Find where the given text appears and provide that cell's center as (X, Y) coordinate. 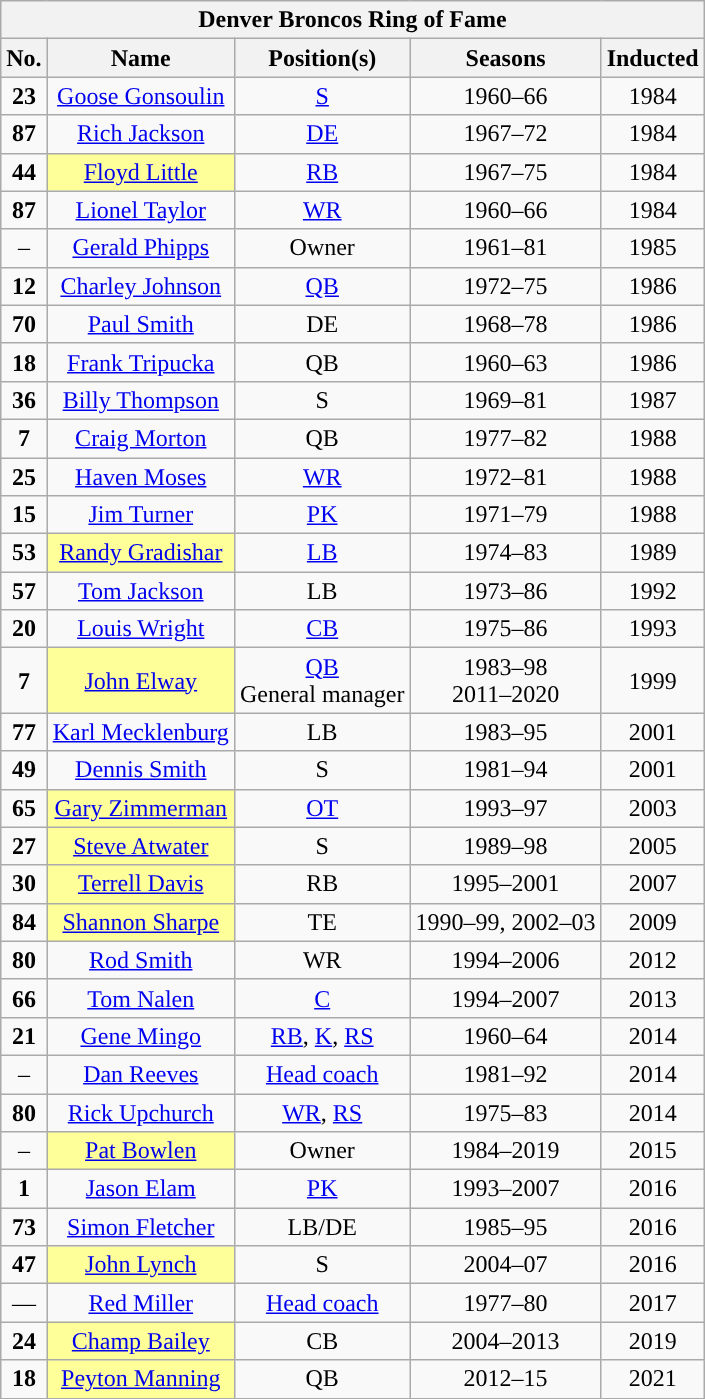
Billy Thompson (140, 400)
Tom Nalen (140, 998)
1972–81 (506, 477)
Shannon Sharpe (140, 922)
Red Miller (140, 1303)
24 (24, 1341)
1977–82 (506, 438)
Rod Smith (140, 960)
1967–72 (506, 134)
OT (322, 808)
1994–2006 (506, 960)
25 (24, 477)
65 (24, 808)
1975–86 (506, 629)
Position(s) (322, 58)
Simon Fletcher (140, 1227)
Floyd Little (140, 172)
QBGeneral manager (322, 680)
21 (24, 1036)
1994–2007 (506, 998)
Lionel Taylor (140, 210)
2017 (652, 1303)
2004–07 (506, 1265)
36 (24, 400)
Rick Upchurch (140, 1113)
1983–982011–2020 (506, 680)
1960–64 (506, 1036)
TE (322, 922)
No. (24, 58)
15 (24, 515)
Gary Zimmerman (140, 808)
84 (24, 922)
2005 (652, 846)
1971–79 (506, 515)
1984–2019 (506, 1151)
Goose Gonsoulin (140, 96)
— (24, 1303)
30 (24, 884)
2019 (652, 1341)
Jim Turner (140, 515)
1999 (652, 680)
1987 (652, 400)
C (322, 998)
1972–75 (506, 286)
2012–15 (506, 1379)
John Lynch (140, 1265)
Louis Wright (140, 629)
WR, RS (322, 1113)
1961–81 (506, 248)
66 (24, 998)
1977–80 (506, 1303)
John Elway (140, 680)
2007 (652, 884)
LB/DE (322, 1227)
77 (24, 732)
49 (24, 770)
70 (24, 324)
Paul Smith (140, 324)
Karl Mecklenburg (140, 732)
2004–2013 (506, 1341)
53 (24, 553)
73 (24, 1227)
1981–94 (506, 770)
1993–97 (506, 808)
Gene Mingo (140, 1036)
2009 (652, 922)
Dan Reeves (140, 1074)
Dennis Smith (140, 770)
Denver Broncos Ring of Fame (352, 20)
1993–2007 (506, 1189)
Terrell Davis (140, 884)
Pat Bowlen (140, 1151)
44 (24, 172)
2003 (652, 808)
Peyton Manning (140, 1379)
1973–86 (506, 591)
27 (24, 846)
2012 (652, 960)
23 (24, 96)
2021 (652, 1379)
Inducted (652, 58)
Craig Morton (140, 438)
1974–83 (506, 553)
RB, K, RS (322, 1036)
Randy Gradishar (140, 553)
1989–98 (506, 846)
Jason Elam (140, 1189)
Rich Jackson (140, 134)
1 (24, 1189)
Charley Johnson (140, 286)
1967–75 (506, 172)
12 (24, 286)
57 (24, 591)
1960–63 (506, 362)
Name (140, 58)
1992 (652, 591)
Seasons (506, 58)
1983–95 (506, 732)
Frank Tripucka (140, 362)
1975–83 (506, 1113)
1989 (652, 553)
1968–78 (506, 324)
Champ Bailey (140, 1341)
Tom Jackson (140, 591)
1993 (652, 629)
1969–81 (506, 400)
2015 (652, 1151)
Steve Atwater (140, 846)
1985–95 (506, 1227)
1981–92 (506, 1074)
Gerald Phipps (140, 248)
1985 (652, 248)
20 (24, 629)
1995–2001 (506, 884)
47 (24, 1265)
1990–99, 2002–03 (506, 922)
2013 (652, 998)
Haven Moses (140, 477)
